Detect which cell encompasses the target text, then output its [x, y] center coordinate. 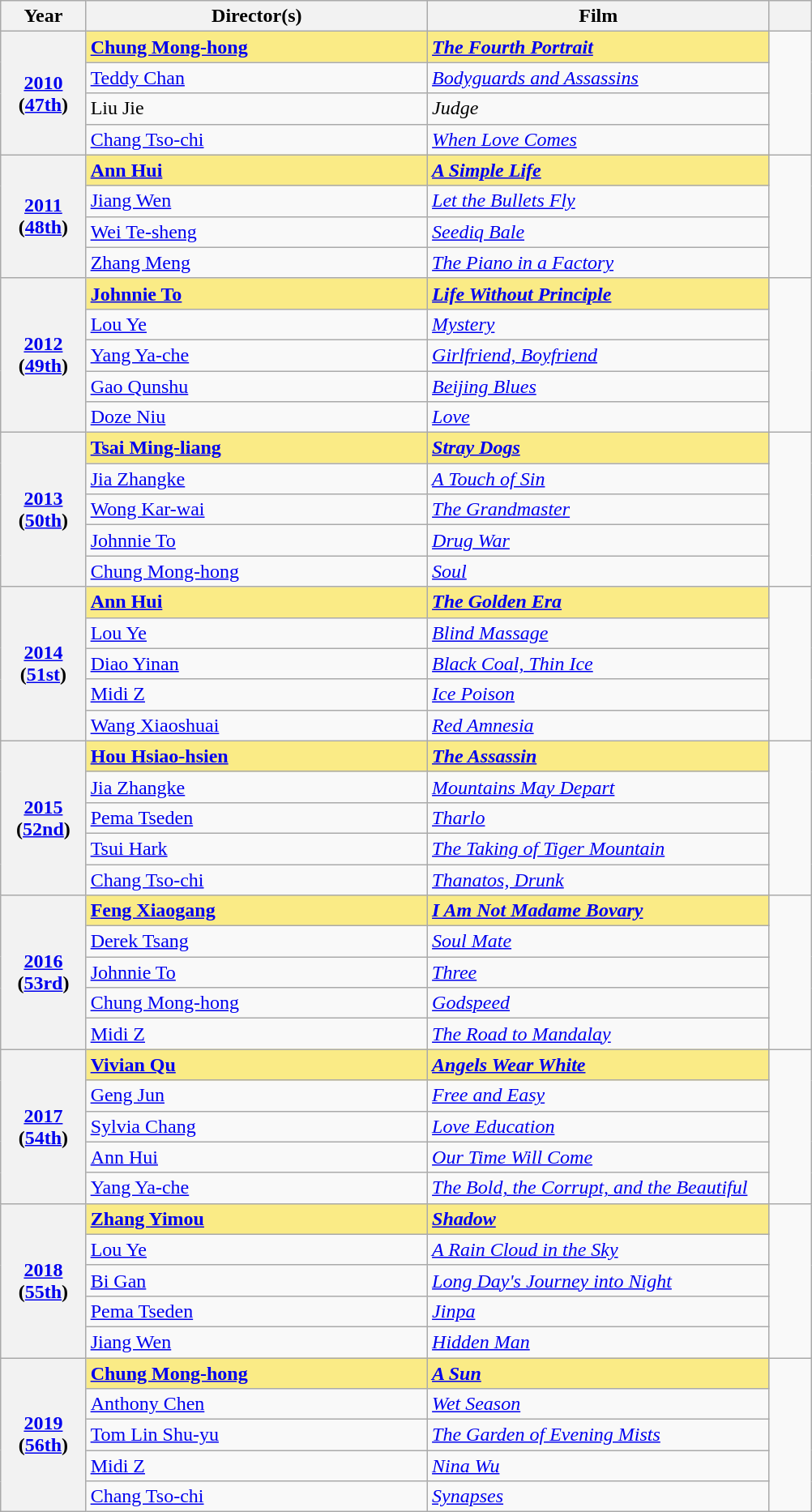
Girlfriend, Boyfriend [598, 355]
Wet Season [598, 1404]
Geng Jun [256, 1096]
Year [44, 16]
Film [598, 16]
Blind Massage [598, 633]
Director(s) [256, 16]
Bodyguards and Assassins [598, 78]
2014(51st) [44, 664]
2019(56th) [44, 1435]
Three [598, 972]
Zhang Meng [256, 263]
Wong Kar-wai [256, 510]
The Golden Era [598, 602]
Judge [598, 109]
2013(50th) [44, 510]
Red Amnesia [598, 725]
Jinpa [598, 1311]
2017(54th) [44, 1126]
Thanatos, Drunk [598, 879]
Derek Tsang [256, 942]
Tsai Ming-liang [256, 448]
Mystery [598, 324]
Black Coal, Thin Ice [598, 664]
The Assassin [598, 756]
Wei Te-sheng [256, 232]
Liu Jie [256, 109]
The Garden of Evening Mists [598, 1435]
2010(47th) [44, 93]
Hou Hsiao-hsien [256, 756]
A Sun [598, 1373]
2011(48th) [44, 216]
The Grandmaster [598, 510]
Gao Qunshu [256, 387]
Stray Dogs [598, 448]
Doze Niu [256, 417]
Let the Bullets Fly [598, 201]
Seediq Bale [598, 232]
Anthony Chen [256, 1404]
The Fourth Portrait [598, 47]
Drug War [598, 540]
Teddy Chan [256, 78]
Sylvia Chang [256, 1126]
Long Day's Journey into Night [598, 1280]
The Piano in a Factory [598, 263]
A Touch of Sin [598, 479]
Mountains May Depart [598, 787]
2018(55th) [44, 1280]
Zhang Yimou [256, 1219]
I Am Not Madame Bovary [598, 911]
Feng Xiaogang [256, 911]
Wang Xiaoshuai [256, 725]
Free and Easy [598, 1096]
Godspeed [598, 1003]
Soul [598, 571]
Love Education [598, 1126]
Tharlo [598, 818]
Hidden Man [598, 1342]
When Love Comes [598, 139]
Tsui Hark [256, 848]
Soul Mate [598, 942]
Love [598, 417]
Diao Yinan [256, 664]
2015(52nd) [44, 818]
Angels Wear White [598, 1065]
The Taking of Tiger Mountain [598, 848]
Ice Poison [598, 694]
Our Time Will Come [598, 1157]
Vivian Qu [256, 1065]
A Rain Cloud in the Sky [598, 1249]
The Bold, the Corrupt, and the Beautiful [598, 1188]
Nina Wu [598, 1466]
Life Without Principle [598, 293]
Beijing Blues [598, 387]
Shadow [598, 1219]
2012(49th) [44, 355]
A Simple Life [598, 170]
Tom Lin Shu-yu [256, 1435]
Synapses [598, 1497]
Bi Gan [256, 1280]
2016(53rd) [44, 972]
The Road to Mandalay [598, 1034]
